Pinpoint the cell where the given text exists, returning its (x, y) midpoint coordinate. 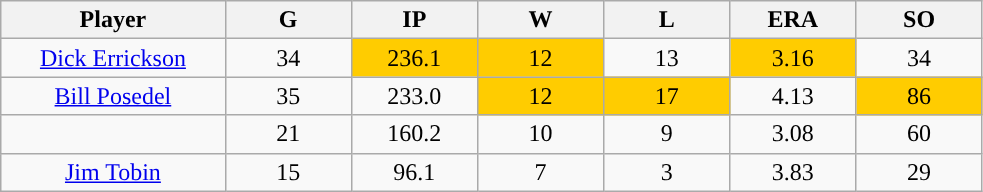
86 (919, 96)
10 (540, 134)
9 (667, 134)
Dick Errickson (113, 58)
7 (540, 172)
17 (667, 96)
15 (288, 172)
ERA (793, 20)
233.0 (414, 96)
W (540, 20)
13 (667, 58)
3.08 (793, 134)
236.1 (414, 58)
60 (919, 134)
29 (919, 172)
L (667, 20)
G (288, 20)
3 (667, 172)
4.13 (793, 96)
IP (414, 20)
21 (288, 134)
3.16 (793, 58)
160.2 (414, 134)
Bill Posedel (113, 96)
96.1 (414, 172)
SO (919, 20)
3.83 (793, 172)
35 (288, 96)
Jim Tobin (113, 172)
Player (113, 20)
